Return the [X, Y] coordinate for the center point of the cell that contains the specified text.  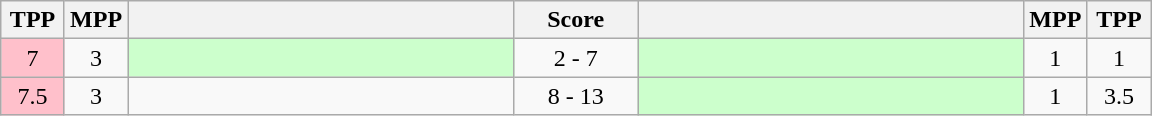
7 [33, 58]
Score [576, 20]
3.5 [1119, 96]
7.5 [33, 96]
2 - 7 [576, 58]
8 - 13 [576, 96]
